Search for the cell housing the specified text and yield its [X, Y] center coordinate. 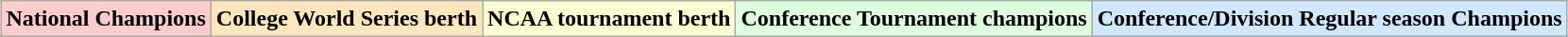
National Champions [106, 19]
Conference Tournament champions [914, 19]
College World Series berth [346, 19]
Conference/Division Regular season Champions [1330, 19]
NCAA tournament berth [609, 19]
